Locate the cell with the specified text and output its (X, Y) center coordinate. 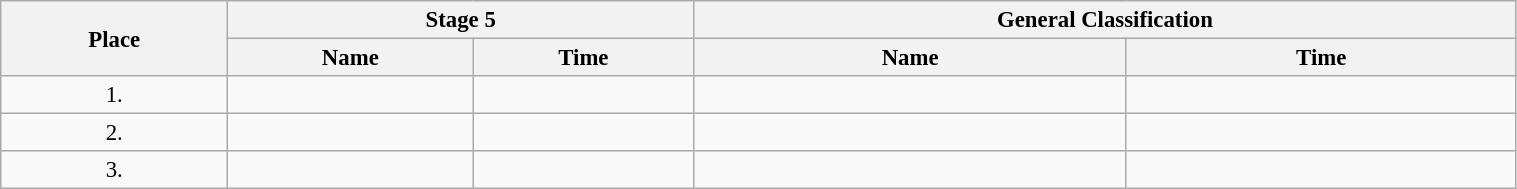
Stage 5 (461, 20)
1. (114, 95)
Place (114, 38)
General Classification (1105, 20)
2. (114, 133)
3. (114, 170)
